Scan for the cell matching the given text and deliver its (X, Y) coordinate at center. 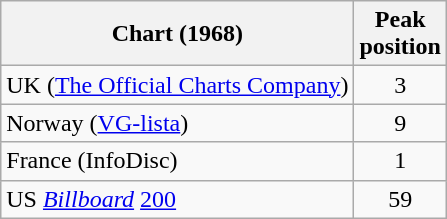
Norway (VG-lista) (178, 123)
9 (400, 123)
Peakposition (400, 34)
1 (400, 161)
3 (400, 85)
UK (The Official Charts Company) (178, 85)
France (InfoDisc) (178, 161)
US Billboard 200 (178, 199)
59 (400, 199)
Chart (1968) (178, 34)
